For the text-containing cell, return its midpoint in [X, Y] coordinate format. 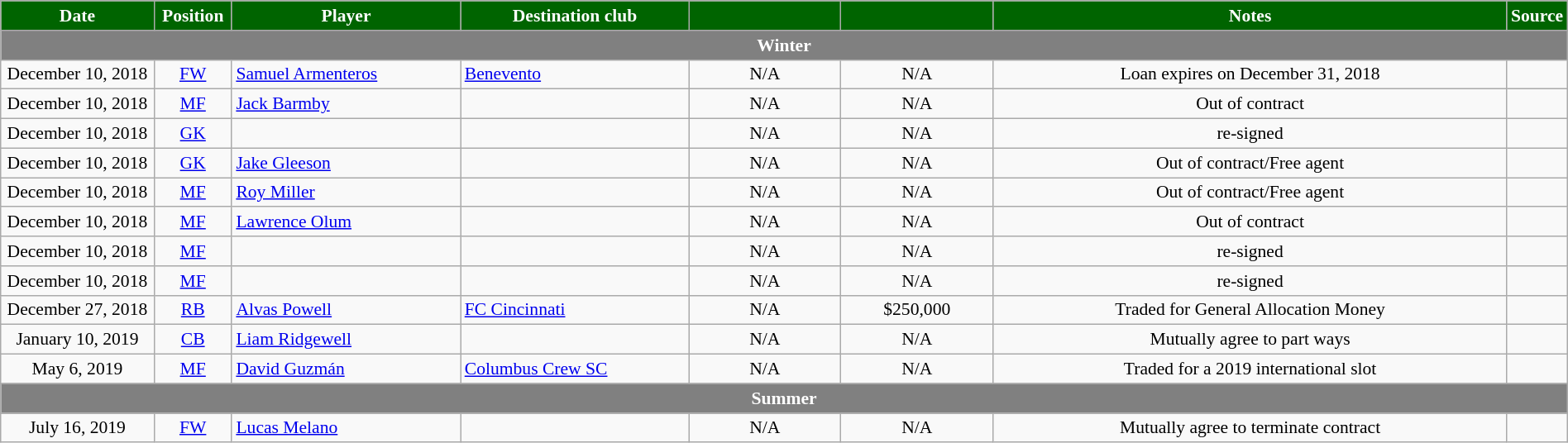
Alvas Powell [346, 310]
RB [193, 310]
July 16, 2019 [78, 428]
Player [346, 16]
Jake Gleeson [346, 163]
May 6, 2019 [78, 369]
Lucas Melano [346, 428]
Mutually agree to terminate contract [1250, 428]
Traded for a 2019 international slot [1250, 369]
Mutually agree to part ways [1250, 340]
December 27, 2018 [78, 310]
Samuel Armenteros [346, 74]
Liam Ridgewell [346, 340]
January 10, 2019 [78, 340]
Destination club [576, 16]
Traded for General Allocation Money [1250, 310]
Summer [784, 398]
Loan expires on December 31, 2018 [1250, 74]
Columbus Crew SC [576, 369]
Position [193, 16]
Roy Miller [346, 193]
Jack Barmby [346, 104]
David Guzmán [346, 369]
Source [1537, 16]
Winter [784, 45]
Lawrence Olum [346, 222]
FC Cincinnati [576, 310]
Date [78, 16]
Notes [1250, 16]
$250,000 [916, 310]
Benevento [576, 74]
CB [193, 340]
